Pinpoint the cell where the given text exists, returning its [x, y] midpoint coordinate. 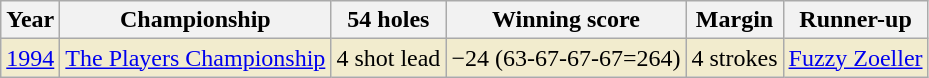
Championship [196, 20]
Runner-up [856, 20]
Margin [734, 20]
−24 (63-67-67-67=264) [566, 58]
54 holes [388, 20]
1994 [30, 58]
The Players Championship [196, 58]
4 strokes [734, 58]
4 shot lead [388, 58]
Winning score [566, 20]
Fuzzy Zoeller [856, 58]
Year [30, 20]
